Search for the cell housing the specified text and yield its (x, y) center coordinate. 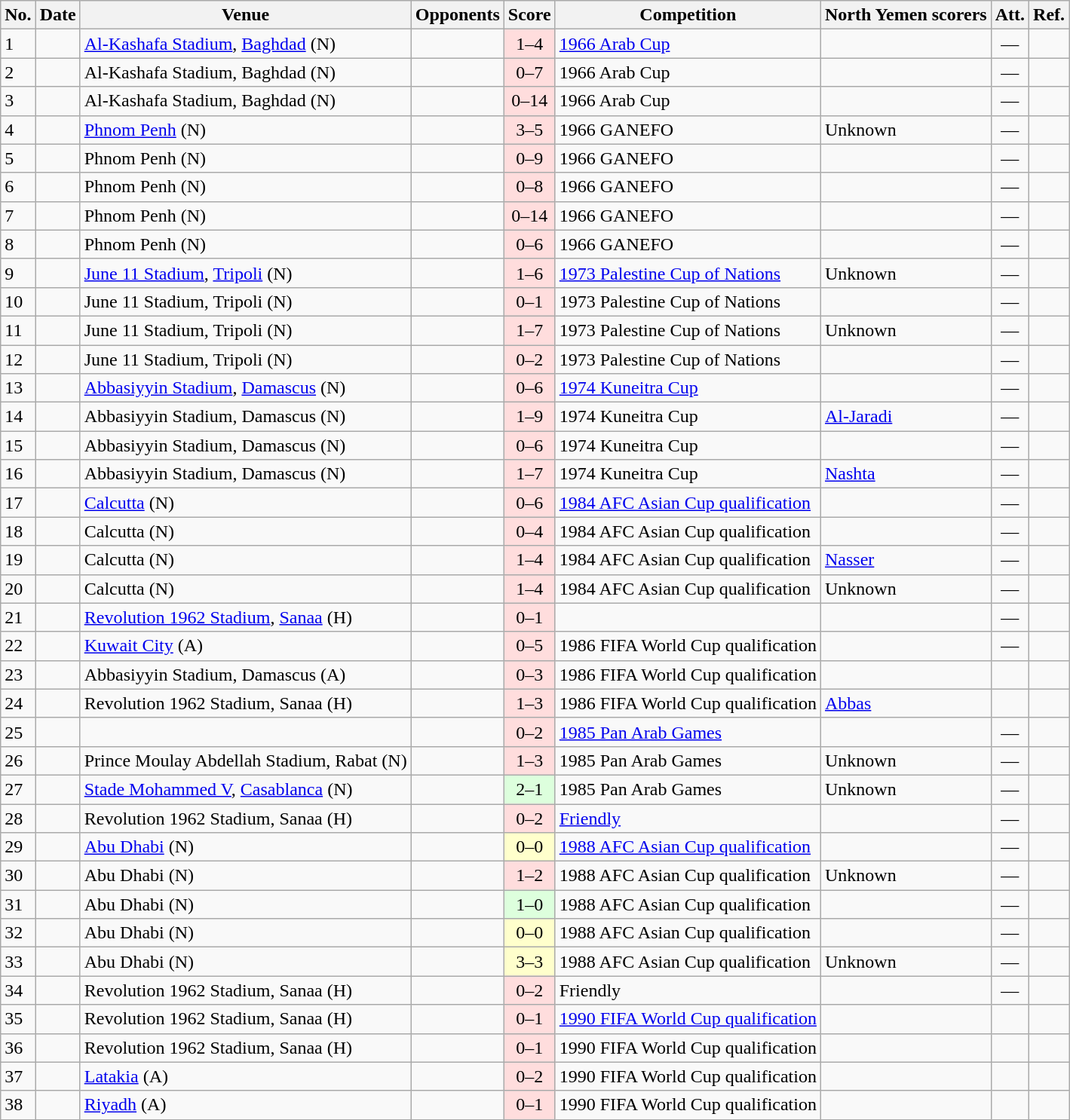
33 (18, 962)
14 (18, 417)
32 (18, 933)
25 (18, 732)
7 (18, 216)
No. (18, 15)
2–1 (529, 789)
3–3 (529, 962)
Competition (688, 15)
Date (57, 15)
Score (529, 15)
20 (18, 589)
18 (18, 531)
Kuwait City (A) (246, 646)
Riyadh (A) (246, 1105)
Abbas (906, 703)
3–5 (529, 130)
22 (18, 646)
27 (18, 789)
10 (18, 301)
26 (18, 760)
9 (18, 273)
Latakia (A) (246, 1076)
29 (18, 847)
4 (18, 130)
3 (18, 101)
0–4 (529, 531)
6 (18, 187)
28 (18, 818)
31 (18, 904)
2 (18, 72)
Prince Moulay Abdellah Stadium, Rabat (N) (246, 760)
Att. (1010, 15)
0–8 (529, 187)
21 (18, 617)
38 (18, 1105)
Nashta (906, 474)
Ref. (1050, 15)
30 (18, 876)
Opponents (457, 15)
1–0 (529, 904)
11 (18, 330)
1–2 (529, 876)
Nasser (906, 560)
8 (18, 244)
34 (18, 990)
23 (18, 675)
Venue (246, 15)
Al-Jaradi (906, 417)
36 (18, 1048)
19 (18, 560)
5 (18, 158)
24 (18, 703)
1–6 (529, 273)
0–3 (529, 675)
1 (18, 44)
12 (18, 360)
35 (18, 1019)
17 (18, 503)
13 (18, 388)
0–7 (529, 72)
Abbasiyyin Stadium, Damascus (A) (246, 675)
15 (18, 445)
0–5 (529, 646)
37 (18, 1076)
0–9 (529, 158)
16 (18, 474)
North Yemen scorers (906, 15)
Stade Mohammed V, Casablanca (N) (246, 789)
1–9 (529, 417)
